Return (x, y) of the center of cell containing provided text 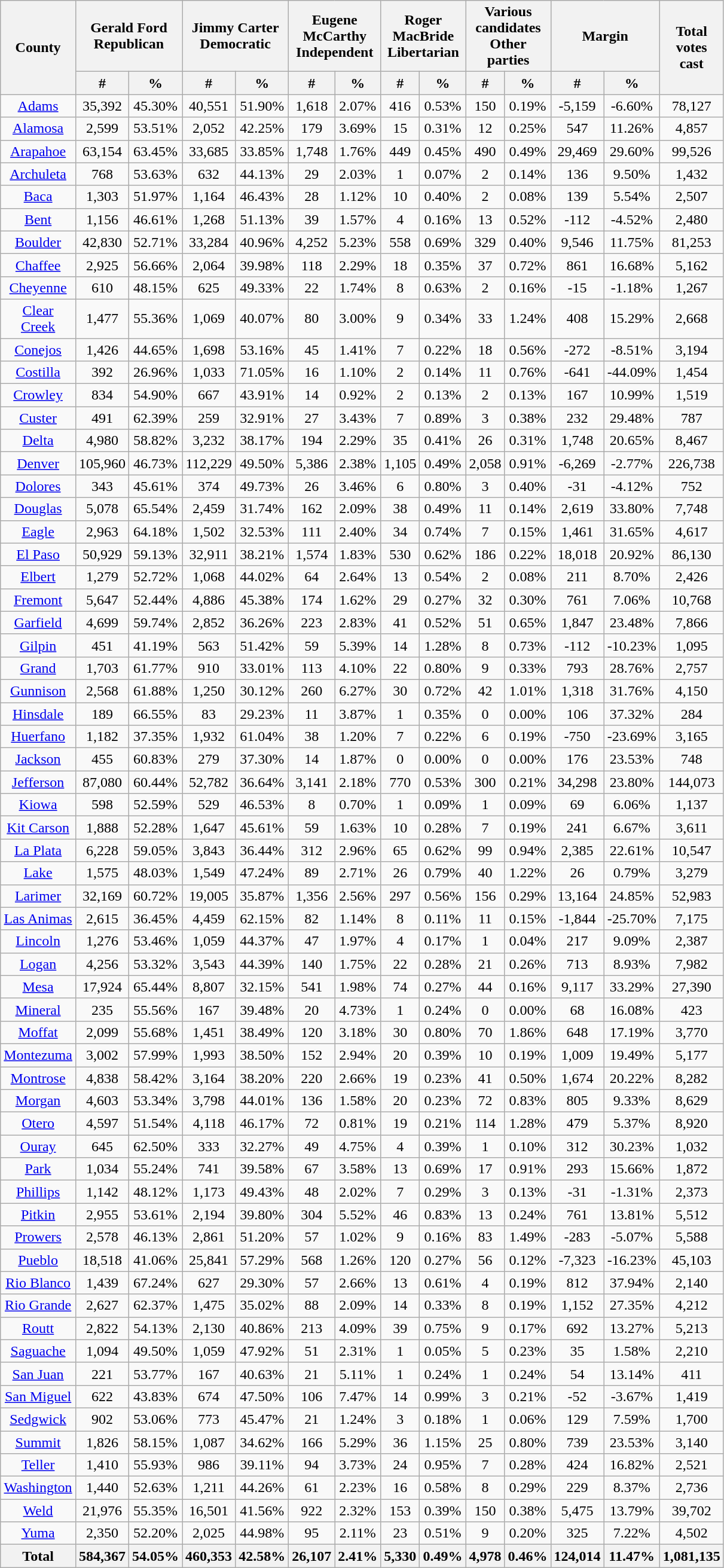
279 (209, 759)
-6.60% (631, 106)
32.27% (262, 1146)
1.01% (527, 691)
2,736 (691, 1488)
449 (401, 151)
Cheyenne (38, 288)
51.97% (155, 197)
25,841 (209, 1260)
44.39% (262, 964)
0.50% (527, 1078)
910 (209, 668)
4.09% (358, 1328)
71.05% (262, 373)
53.61% (155, 1215)
2.07% (358, 106)
1,574 (312, 554)
Roger MacBrideLibertarian (423, 36)
53.16% (262, 350)
1,426 (102, 350)
44.65% (155, 350)
Gerald FordRepublican (129, 36)
3,843 (209, 850)
48.03% (155, 873)
68 (578, 1009)
23.80% (631, 782)
Kiowa (38, 805)
1,888 (102, 828)
491 (102, 418)
2,627 (102, 1305)
1.49% (527, 1237)
0.30% (527, 600)
9,546 (578, 242)
2.71% (358, 873)
19,005 (209, 896)
0.73% (527, 645)
31.76% (631, 691)
Grand (38, 668)
61.77% (155, 668)
1,081,135 (691, 1556)
5.29% (358, 1442)
114 (485, 1124)
3,279 (691, 873)
44.13% (262, 174)
0.70% (358, 805)
0.92% (358, 395)
1,267 (691, 288)
111 (312, 532)
7.47% (358, 1396)
95 (312, 1533)
300 (485, 782)
1,032 (691, 1146)
189 (102, 713)
220 (312, 1078)
5 (485, 1351)
-44.09% (631, 373)
645 (102, 1146)
1,703 (102, 668)
1,454 (691, 373)
1,826 (102, 1442)
40.96% (262, 242)
29.48% (631, 418)
325 (578, 1533)
2,507 (691, 197)
2,599 (102, 129)
74 (401, 987)
16.82% (631, 1465)
1,575 (102, 873)
Conejos (38, 350)
8,282 (691, 1078)
1.57% (358, 219)
46.73% (155, 463)
37.32% (631, 713)
1,440 (102, 1488)
0.26% (527, 964)
7.22% (631, 1533)
52.28% (155, 828)
2.41% (358, 1556)
112,229 (209, 463)
38.17% (262, 441)
53.63% (155, 174)
3,002 (102, 1055)
Saguache (38, 1351)
194 (312, 441)
Park (38, 1169)
625 (209, 288)
773 (209, 1419)
5.54% (631, 197)
Baca (38, 197)
2.03% (358, 174)
32.53% (262, 532)
36.45% (155, 919)
541 (312, 987)
1,356 (312, 896)
1.86% (527, 1032)
4,252 (312, 242)
17.19% (631, 1032)
30.23% (631, 1146)
11.75% (631, 242)
1,009 (578, 1055)
113 (312, 668)
36 (401, 1442)
2,459 (209, 509)
37.94% (631, 1283)
2,615 (102, 919)
739 (578, 1442)
-2.77% (631, 463)
27.35% (631, 1305)
2,099 (102, 1032)
2.38% (358, 463)
20.65% (631, 441)
Washington (38, 1488)
0.81% (358, 1124)
29.60% (631, 151)
Routt (38, 1328)
2.56% (358, 896)
70 (485, 1032)
411 (691, 1374)
44.98% (262, 1533)
62.15% (262, 919)
1,156 (102, 219)
2.40% (358, 532)
64.18% (155, 532)
Elbert (38, 577)
0.06% (527, 1419)
1.75% (358, 964)
53.34% (155, 1101)
2,350 (102, 1533)
3,611 (691, 828)
60.44% (155, 782)
1,419 (691, 1396)
1,152 (578, 1305)
2,426 (691, 577)
1.10% (358, 373)
648 (578, 1032)
2,757 (691, 668)
186 (485, 554)
622 (102, 1396)
0.54% (442, 577)
58.82% (155, 441)
55.36% (155, 318)
Prowers (38, 1237)
Jimmy CarterDemocratic (236, 36)
1,137 (691, 805)
770 (401, 782)
Bent (38, 219)
490 (485, 151)
812 (578, 1283)
667 (209, 395)
55.93% (155, 1465)
304 (312, 1215)
33.01% (262, 668)
1,211 (209, 1488)
33,685 (209, 151)
Alamosa (38, 129)
Jackson (38, 759)
627 (209, 1283)
20.22% (631, 1078)
392 (102, 373)
297 (401, 896)
52.63% (155, 1488)
4,980 (102, 441)
741 (209, 1169)
1.15% (442, 1442)
2,052 (209, 129)
479 (578, 1124)
Pitkin (38, 1215)
6.06% (631, 805)
45,103 (691, 1260)
59.05% (155, 850)
32 (485, 600)
1,475 (209, 1305)
61.04% (262, 737)
1,164 (209, 197)
32,169 (102, 896)
La Plata (38, 850)
37.30% (262, 759)
563 (209, 645)
8.93% (631, 964)
52.20% (155, 1533)
1.74% (358, 288)
43.83% (155, 1396)
610 (102, 288)
174 (312, 600)
1,549 (209, 873)
29,469 (578, 151)
4,256 (102, 964)
139 (578, 197)
81,253 (691, 242)
10.99% (631, 395)
3.73% (358, 1465)
-1,844 (578, 919)
35.02% (262, 1305)
2,963 (102, 532)
45.30% (155, 106)
530 (401, 554)
Dolores (38, 486)
2.31% (358, 1351)
1.14% (358, 919)
40.07% (262, 318)
38.49% (262, 1032)
57.99% (155, 1055)
0.25% (527, 129)
49 (312, 1146)
32,911 (209, 554)
Sedgwick (38, 1419)
4,118 (209, 1124)
8,629 (691, 1101)
2,058 (485, 463)
34,298 (578, 782)
156 (485, 896)
0.76% (527, 373)
13.27% (631, 1328)
229 (578, 1488)
374 (209, 486)
42,830 (102, 242)
42 (485, 691)
5.39% (358, 645)
8,920 (691, 1124)
25 (485, 1442)
88 (312, 1305)
51.54% (155, 1124)
55.24% (155, 1169)
Douglas (38, 509)
793 (578, 668)
5.11% (358, 1374)
40.86% (262, 1328)
3.43% (358, 418)
32.15% (262, 987)
-641 (578, 373)
19.49% (631, 1055)
2,480 (691, 219)
51.42% (262, 645)
Arapahoe (38, 151)
1.83% (358, 554)
0.45% (442, 151)
62.39% (155, 418)
293 (578, 1169)
259 (209, 418)
4,597 (102, 1124)
2.83% (358, 623)
47.24% (262, 873)
Teller (38, 1465)
153 (401, 1511)
451 (102, 645)
2,852 (209, 623)
Hinsdale (38, 713)
42.25% (262, 129)
27 (312, 418)
County (38, 48)
Denver (38, 463)
2,668 (691, 318)
-4.52% (631, 219)
1,173 (209, 1192)
0.05% (442, 1351)
54.90% (155, 395)
30.12% (262, 691)
1,439 (102, 1283)
3.00% (358, 318)
2,822 (102, 1328)
41.56% (262, 1511)
752 (691, 486)
2.64% (358, 577)
343 (102, 486)
4,502 (691, 1533)
460,353 (209, 1556)
San Miguel (38, 1396)
Total votes cast (691, 48)
5,078 (102, 509)
12 (485, 129)
568 (312, 1260)
1.26% (358, 1260)
16,501 (209, 1511)
46.43% (262, 197)
17 (485, 1169)
4,857 (691, 129)
8,807 (209, 987)
3.18% (358, 1032)
23 (401, 1533)
27,390 (691, 987)
Archuleta (38, 174)
1.87% (358, 759)
558 (401, 242)
986 (209, 1465)
0.74% (442, 532)
Crowley (38, 395)
0.10% (527, 1146)
1,182 (102, 737)
902 (102, 1419)
5,213 (691, 1328)
1,502 (209, 532)
48 (312, 1192)
2,578 (102, 1237)
53.32% (155, 964)
1,519 (691, 395)
4,838 (102, 1078)
33.80% (631, 509)
1.02% (358, 1237)
39.58% (262, 1169)
38.50% (262, 1055)
329 (485, 242)
52,983 (691, 896)
Kit Carson (38, 828)
69 (578, 805)
7,982 (691, 964)
53.77% (155, 1374)
5.37% (631, 1124)
0.41% (442, 441)
33,284 (209, 242)
-1.18% (631, 288)
51.20% (262, 1237)
3.46% (358, 486)
53.06% (155, 1419)
217 (578, 941)
Moffat (38, 1032)
1,477 (102, 318)
53.51% (155, 129)
20.92% (631, 554)
692 (578, 1328)
82 (312, 919)
1.63% (358, 828)
48.15% (155, 288)
46.61% (155, 219)
10,547 (691, 850)
768 (102, 174)
39.11% (262, 1465)
1,461 (578, 532)
33.29% (631, 987)
5.52% (358, 1215)
16.68% (631, 265)
1,268 (209, 219)
39.98% (262, 265)
3,194 (691, 350)
424 (578, 1465)
41.06% (155, 1260)
632 (209, 174)
3,164 (209, 1078)
1,069 (209, 318)
1,618 (312, 106)
1.41% (358, 350)
8.37% (631, 1488)
80 (312, 318)
86,130 (691, 554)
8,467 (691, 441)
2,619 (578, 509)
124,014 (578, 1556)
1,451 (209, 1032)
45 (312, 350)
Boulder (38, 242)
51.13% (262, 219)
0.46% (527, 1556)
5,647 (102, 600)
42.58% (262, 1556)
94 (312, 1465)
15 (401, 129)
1,142 (102, 1192)
3,232 (209, 441)
46.17% (262, 1124)
5,386 (312, 463)
7,866 (691, 623)
44 (485, 987)
8.70% (631, 577)
46 (401, 1215)
2,064 (209, 265)
52,782 (209, 782)
1,847 (578, 623)
Otero (38, 1124)
17,924 (102, 987)
7,748 (691, 509)
66.55% (155, 713)
Total (38, 1556)
0.75% (442, 1328)
65.44% (155, 987)
7.59% (631, 1419)
2,140 (691, 1283)
39,702 (691, 1511)
805 (578, 1101)
Eugene McCarthyIndependent (335, 36)
Larimer (38, 896)
Yuma (38, 1533)
Costilla (38, 373)
2,955 (102, 1215)
1,698 (209, 350)
35,392 (102, 106)
62.50% (155, 1146)
2,025 (209, 1533)
1,432 (691, 174)
57.29% (262, 1260)
-7,323 (578, 1260)
179 (312, 129)
2,861 (209, 1237)
36.26% (262, 623)
60.83% (155, 759)
748 (691, 759)
58.15% (155, 1442)
0.18% (442, 1419)
0.11% (442, 919)
-283 (578, 1237)
3,798 (209, 1101)
5,330 (401, 1556)
60.72% (155, 896)
284 (691, 713)
44.01% (262, 1101)
99 (485, 850)
1.62% (358, 600)
1,068 (209, 577)
18,518 (102, 1260)
44.02% (262, 577)
9.33% (631, 1101)
1,410 (102, 1465)
5.23% (358, 242)
13.81% (631, 1215)
13.79% (631, 1511)
1,094 (102, 1351)
Garfield (38, 623)
41.19% (155, 645)
0.12% (527, 1260)
29.30% (262, 1283)
35.87% (262, 896)
34.62% (262, 1442)
0.89% (442, 418)
Ouray (38, 1146)
55.56% (155, 1009)
3,141 (312, 782)
-272 (578, 350)
0.65% (527, 623)
54 (578, 1374)
0.20% (527, 1533)
13.14% (631, 1374)
1.12% (358, 197)
1,872 (691, 1169)
-52 (578, 1396)
0.63% (442, 288)
46.53% (262, 805)
1,303 (102, 197)
34 (401, 532)
61.88% (155, 691)
1.98% (358, 987)
Chaffee (38, 265)
15.29% (631, 318)
0.07% (442, 174)
31.65% (631, 532)
52.71% (155, 242)
67.24% (155, 1283)
0.51% (442, 1533)
3,770 (691, 1032)
45.47% (262, 1419)
13,164 (578, 896)
1,276 (102, 941)
2,925 (102, 265)
1.22% (527, 873)
529 (209, 805)
99,526 (691, 151)
87,080 (102, 782)
Logan (38, 964)
52.72% (155, 577)
Gunnison (38, 691)
6,228 (102, 850)
4,617 (691, 532)
18,018 (578, 554)
44.37% (262, 941)
Margin (605, 36)
78,127 (691, 106)
1,279 (102, 577)
24.85% (631, 896)
11.26% (631, 129)
11.47% (631, 1556)
1,700 (691, 1419)
4,212 (691, 1305)
Various candidatesOther parties (508, 36)
7,175 (691, 919)
4,459 (209, 919)
4,699 (102, 623)
2,194 (209, 1215)
333 (209, 1146)
223 (312, 623)
-4.12% (631, 486)
54.05% (155, 1556)
1,034 (102, 1169)
2.23% (358, 1488)
144,073 (691, 782)
2,130 (209, 1328)
51.90% (262, 106)
416 (401, 106)
39.48% (262, 1009)
0.95% (442, 1465)
0.04% (527, 941)
62.37% (155, 1305)
-750 (578, 737)
861 (578, 265)
-23.69% (631, 737)
58.42% (155, 1078)
33 (485, 318)
Eagle (38, 532)
1,105 (401, 463)
37 (485, 265)
9.09% (631, 941)
1,033 (209, 373)
26,107 (312, 1556)
166 (312, 1442)
2,387 (691, 941)
547 (578, 129)
46.13% (155, 1237)
Mesa (38, 987)
423 (691, 1009)
56.66% (155, 265)
4,978 (485, 1556)
-3.67% (631, 1396)
1,087 (209, 1442)
52.44% (155, 600)
2,568 (102, 691)
1.20% (358, 737)
31.74% (262, 509)
65 (401, 850)
834 (102, 395)
213 (312, 1328)
0.61% (442, 1283)
-10.23% (631, 645)
-1.31% (631, 1192)
922 (312, 1511)
2,373 (691, 1192)
Jefferson (38, 782)
Morgan (38, 1101)
47.92% (262, 1351)
40.63% (262, 1374)
232 (578, 418)
4,603 (102, 1101)
1,318 (578, 691)
162 (312, 509)
Delta (38, 441)
56 (485, 1260)
3,165 (691, 737)
53.46% (155, 941)
28 (312, 197)
Montezuma (38, 1055)
45.38% (262, 600)
0.34% (442, 318)
San Juan (38, 1374)
9.50% (631, 174)
63.45% (155, 151)
6.27% (358, 691)
Custer (38, 418)
Gilpin (38, 645)
584,367 (102, 1556)
4,886 (209, 600)
6.67% (631, 828)
67 (312, 1169)
1.97% (358, 941)
52.59% (155, 805)
2,385 (578, 850)
55.68% (155, 1032)
Summit (38, 1442)
408 (578, 318)
3.58% (358, 1169)
140 (312, 964)
5,162 (691, 265)
Fremont (38, 600)
65.54% (155, 509)
39.80% (262, 1215)
47.50% (262, 1396)
713 (578, 964)
1,674 (578, 1078)
-5,159 (578, 106)
Las Animas (38, 919)
59.13% (155, 554)
0.58% (442, 1488)
2.11% (358, 1533)
Adams (38, 106)
1,250 (209, 691)
176 (578, 759)
49.73% (262, 486)
64 (312, 577)
2.02% (358, 1192)
Lake (38, 873)
4.75% (358, 1146)
3,543 (209, 964)
2.18% (358, 782)
7.06% (631, 600)
-25.70% (631, 919)
40 (485, 873)
63,154 (102, 151)
Rio Grande (38, 1305)
10,768 (691, 600)
3,140 (691, 1442)
Lincoln (38, 941)
-5.07% (631, 1237)
48.12% (155, 1192)
2.32% (358, 1511)
24 (401, 1465)
211 (578, 577)
221 (102, 1374)
226,738 (691, 463)
4.10% (358, 668)
54.13% (155, 1328)
-15 (578, 288)
15.66% (631, 1169)
61 (312, 1488)
5,475 (578, 1511)
0.99% (442, 1396)
28.76% (631, 668)
40,551 (209, 106)
118 (312, 265)
-8.51% (631, 350)
Pueblo (38, 1260)
1,095 (691, 645)
33.85% (262, 151)
2,521 (691, 1465)
47 (312, 941)
36.44% (262, 850)
49.33% (262, 288)
105,960 (102, 463)
Mineral (38, 1009)
Weld (38, 1511)
Rio Blanco (38, 1283)
0.94% (527, 850)
3.87% (358, 713)
787 (691, 418)
455 (102, 759)
235 (102, 1009)
38.21% (262, 554)
44.26% (262, 1488)
Phillips (38, 1192)
Clear Creek (38, 318)
43.91% (262, 395)
5,512 (691, 1215)
38.20% (262, 1078)
Montrose (38, 1078)
2,210 (691, 1351)
El Paso (38, 554)
50,929 (102, 554)
152 (312, 1055)
4.73% (358, 1009)
23.48% (631, 623)
55.35% (155, 1511)
21,976 (102, 1511)
26.96% (155, 373)
22.61% (631, 850)
16.08% (631, 1009)
-6,269 (578, 463)
9,117 (578, 987)
598 (102, 805)
2.96% (358, 850)
4,150 (691, 691)
241 (578, 828)
89 (312, 873)
1,647 (209, 828)
29.23% (262, 713)
674 (209, 1396)
32.91% (262, 418)
1.76% (358, 151)
1,993 (209, 1055)
49.43% (262, 1192)
129 (578, 1419)
2.94% (358, 1055)
Huerfano (38, 737)
36.64% (262, 782)
59.74% (155, 623)
5,177 (691, 1055)
5,588 (691, 1237)
1,932 (209, 737)
-16.23% (631, 1260)
3.69% (358, 129)
37.35% (155, 737)
260 (312, 691)
